Return the [x, y] coordinate for the center point of the cell that contains the specified text.  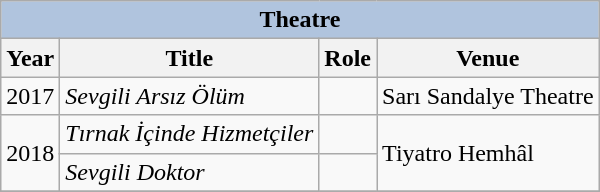
Sevgili Arsız Ölüm [190, 96]
Sevgili Doktor [190, 172]
Theatre [300, 20]
Title [190, 58]
Year [30, 58]
2018 [30, 153]
Venue [488, 58]
Tiyatro Hemhâl [488, 153]
Role [348, 58]
Sarı Sandalye Theatre [488, 96]
2017 [30, 96]
Tırnak İçinde Hizmetçiler [190, 134]
